Capture the cell that displays the provided text and extract its (X, Y) central coordinate. 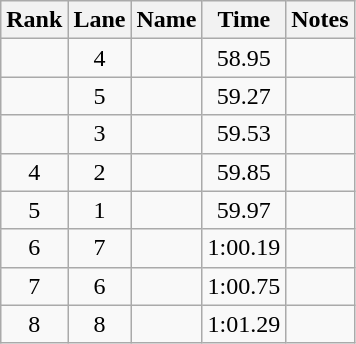
Notes (320, 20)
59.85 (244, 172)
Rank (34, 20)
Lane (100, 20)
2 (100, 172)
1:01.29 (244, 324)
1 (100, 210)
59.27 (244, 96)
59.97 (244, 210)
Time (244, 20)
1:00.75 (244, 286)
1:00.19 (244, 248)
58.95 (244, 58)
3 (100, 134)
Name (166, 20)
59.53 (244, 134)
